Locate the cell with the specified text and output its [x, y] center coordinate. 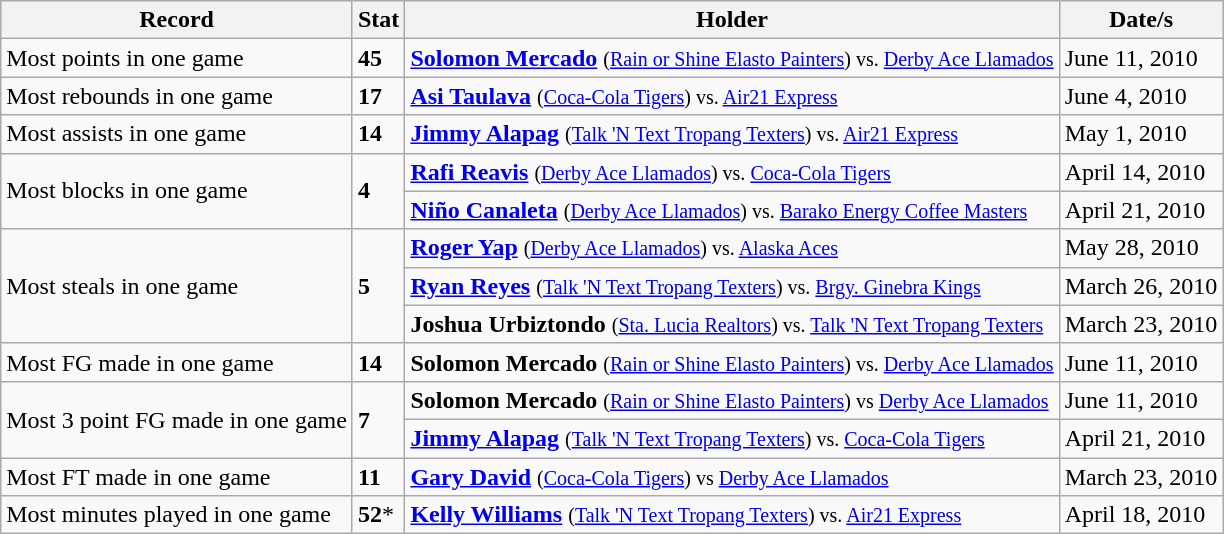
Jimmy Alapag (Talk 'N Text Tropang Texters) vs. Coca-Cola Tigers [732, 438]
April 18, 2010 [1141, 515]
17 [378, 96]
Roger Yap (Derby Ace Llamados) vs. Alaska Aces [732, 248]
Most steals in one game [177, 286]
Gary David (Coca-Cola Tigers) vs Derby Ace Llamados [732, 477]
Ryan Reyes (Talk 'N Text Tropang Texters) vs. Brgy. Ginebra Kings [732, 286]
Rafi Reavis (Derby Ace Llamados) vs. Coca-Cola Tigers [732, 172]
Kelly Williams (Talk 'N Text Tropang Texters) vs. Air21 Express [732, 515]
May 1, 2010 [1141, 134]
Solomon Mercado (Rain or Shine Elasto Painters) vs Derby Ace Llamados [732, 400]
Joshua Urbiztondo (Sta. Lucia Realtors) vs. Talk 'N Text Tropang Texters [732, 324]
March 26, 2010 [1141, 286]
Most FG made in one game [177, 362]
Most 3 point FG made in one game [177, 419]
Most assists in one game [177, 134]
Asi Taulava (Coca-Cola Tigers) vs. Air21 Express [732, 96]
4 [378, 191]
Stat [378, 20]
5 [378, 286]
June 4, 2010 [1141, 96]
Record [177, 20]
Most rebounds in one game [177, 96]
April 14, 2010 [1141, 172]
11 [378, 477]
7 [378, 419]
Niño Canaleta (Derby Ace Llamados) vs. Barako Energy Coffee Masters [732, 210]
45 [378, 58]
52* [378, 515]
Date/s [1141, 20]
Jimmy Alapag (Talk 'N Text Tropang Texters) vs. Air21 Express [732, 134]
Most minutes played in one game [177, 515]
May 28, 2010 [1141, 248]
Holder [732, 20]
Most blocks in one game [177, 191]
Most FT made in one game [177, 477]
Most points in one game [177, 58]
